Output the (x, y) coordinate of the center of the cell containing the given text.  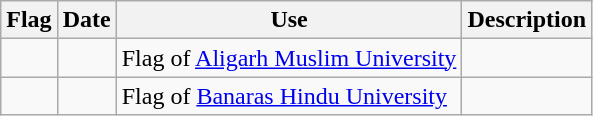
Description (527, 20)
Use (289, 20)
Flag of Aligarh Muslim University (289, 58)
Date (86, 20)
Flag of Banaras Hindu University (289, 96)
Flag (29, 20)
